Provide the (X, Y) coordinate of the cell's center where the given text is located.  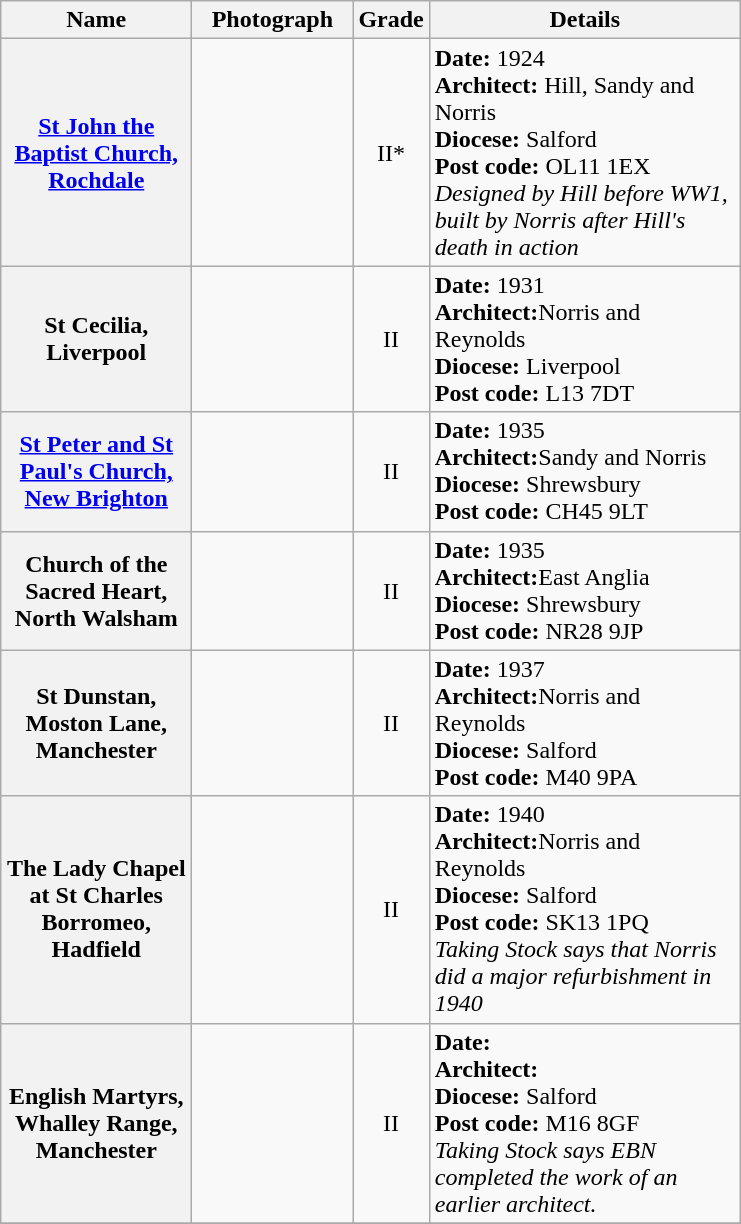
English Martyrs, Whalley Range, Manchester (96, 1123)
Date: Architect:Diocese: SalfordPost code: M16 8GFTaking Stock says EBN completed the work of an earlier architect. (584, 1123)
II* (391, 152)
Date: 1937Architect:Norris and ReynoldsDiocese: Salford Post code: M40 9PA (584, 723)
Date: 1935Architect:Sandy and NorrisDiocese: ShrewsburyPost code: CH45 9LT (584, 472)
St Dunstan, Moston Lane, Manchester (96, 723)
Date: 1931Architect:Norris and ReynoldsDiocese: LiverpoolPost code: L13 7DT (584, 339)
The Lady Chapel at St Charles Borromeo, Hadfield (96, 910)
Date: 1940Architect:Norris and ReynoldsDiocese: SalfordPost code: SK13 1PQTaking Stock says that Norris did a major refurbishment in 1940 (584, 910)
Name (96, 20)
Grade (391, 20)
St Peter and St Paul's Church, New Brighton (96, 472)
St Cecilia, Liverpool (96, 339)
Church of the Sacred Heart, North Walsham (96, 590)
St John the Baptist Church, Rochdale (96, 152)
Details (584, 20)
Photograph (272, 20)
Date: 1935Architect:East AngliaDiocese: ShrewsburyPost code: NR28 9JP (584, 590)
